Determine the (x, y) coordinate at the center of the cell enclosing the given text.  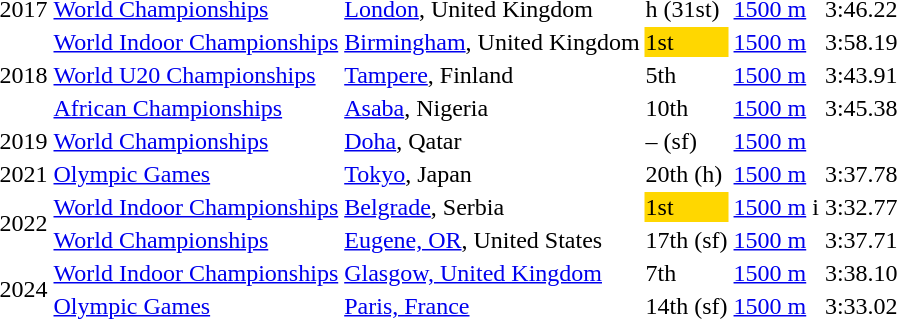
17th (sf) (686, 240)
Belgrade, Serbia (492, 207)
Tampere, Finland (492, 75)
20th (h) (686, 174)
Doha, Qatar (492, 141)
World U20 Championships (196, 75)
5th (686, 75)
Olympic Games (196, 174)
Birmingham, United Kingdom (492, 42)
7th (686, 273)
African Championships (196, 108)
1500 m i (776, 207)
Eugene, OR, United States (492, 240)
Tokyo, Japan (492, 174)
Asaba, Nigeria (492, 108)
– (sf) (686, 141)
Glasgow, United Kingdom (492, 273)
10th (686, 108)
